Scan for the cell matching the given text and deliver its [x, y] coordinate at center. 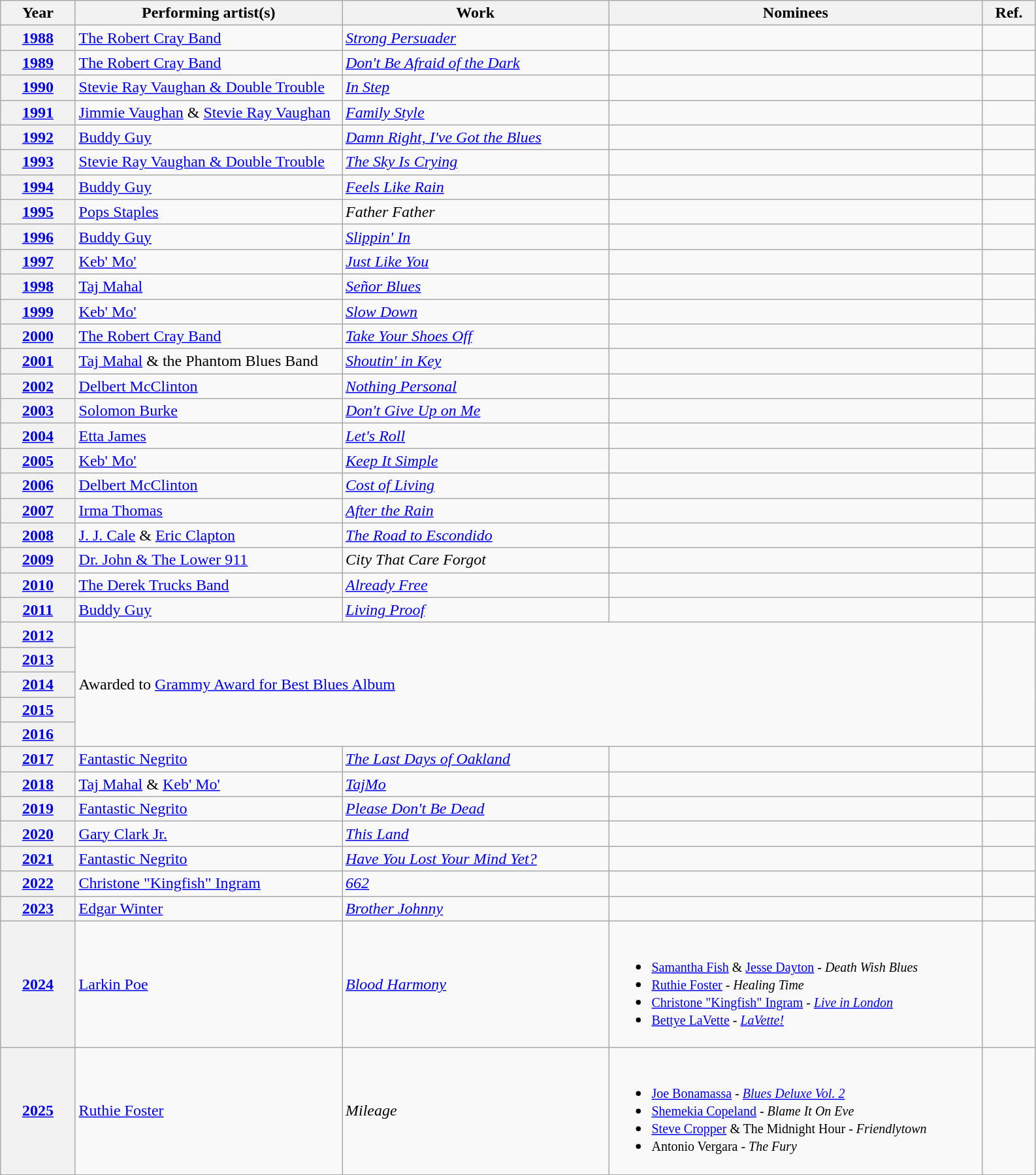
Feels Like Rain [476, 187]
2018 [38, 784]
1991 [38, 112]
J. J. Cale & Eric Clapton [208, 535]
Let's Roll [476, 436]
2020 [38, 834]
2015 [38, 709]
After the Rain [476, 510]
1999 [38, 312]
Samantha Fish & Jesse Dayton - Death Wish BluesRuthie Foster - Healing TimeChristone "Kingfish" Ingram - Live in LondonBettye LaVette - LaVette! [796, 984]
2000 [38, 337]
2009 [38, 560]
2002 [38, 386]
Already Free [476, 585]
2014 [38, 684]
Taj Mahal [208, 286]
1995 [38, 212]
Shoutin' in Key [476, 361]
2019 [38, 809]
Father Father [476, 212]
Solomon Burke [208, 411]
1990 [38, 88]
2008 [38, 535]
Keep It Simple [476, 461]
2003 [38, 411]
Blood Harmony [476, 984]
2005 [38, 461]
1988 [38, 38]
Don't Be Afraid of the Dark [476, 63]
Year [38, 13]
2021 [38, 859]
This Land [476, 834]
Have You Lost Your Mind Yet? [476, 859]
Living Proof [476, 610]
Awarded to Grammy Award for Best Blues Album [529, 684]
Cost of Living [476, 486]
Nominees [796, 13]
Take Your Shoes Off [476, 337]
In Step [476, 88]
Ref. [1009, 13]
Performing artist(s) [208, 13]
Gary Clark Jr. [208, 834]
1989 [38, 63]
662 [476, 884]
1993 [38, 162]
The Road to Escondido [476, 535]
The Last Days of Oakland [476, 759]
2023 [38, 908]
1996 [38, 237]
2001 [38, 361]
Etta James [208, 436]
2017 [38, 759]
Jimmie Vaughan & Stevie Ray Vaughan [208, 112]
2024 [38, 984]
2025 [38, 1111]
Edgar Winter [208, 908]
Ruthie Foster [208, 1111]
Family Style [476, 112]
2022 [38, 884]
City That Care Forgot [476, 560]
2011 [38, 610]
2010 [38, 585]
1997 [38, 261]
Taj Mahal & Keb' Mo' [208, 784]
1994 [38, 187]
2004 [38, 436]
Just Like You [476, 261]
2007 [38, 510]
Don't Give Up on Me [476, 411]
Larkin Poe [208, 984]
Mileage [476, 1111]
Slow Down [476, 312]
1998 [38, 286]
2006 [38, 486]
Señor Blues [476, 286]
2013 [38, 659]
Pops Staples [208, 212]
2016 [38, 735]
Damn Right, I've Got the Blues [476, 137]
Brother Johnny [476, 908]
Joe Bonamassa - Blues Deluxe Vol. 2Shemekia Copeland - Blame It On EveSteve Cropper & The Midnight Hour - FriendlytownAntonio Vergara - The Fury [796, 1111]
Taj Mahal & the Phantom Blues Band [208, 361]
Strong Persuader [476, 38]
The Derek Trucks Band [208, 585]
Dr. John & The Lower 911 [208, 560]
Christone "Kingfish" Ingram [208, 884]
The Sky Is Crying [476, 162]
Slippin' In [476, 237]
Work [476, 13]
TajMo [476, 784]
Nothing Personal [476, 386]
Irma Thomas [208, 510]
Please Don't Be Dead [476, 809]
2012 [38, 635]
1992 [38, 137]
